Return [x, y] of the center of cell containing provided text 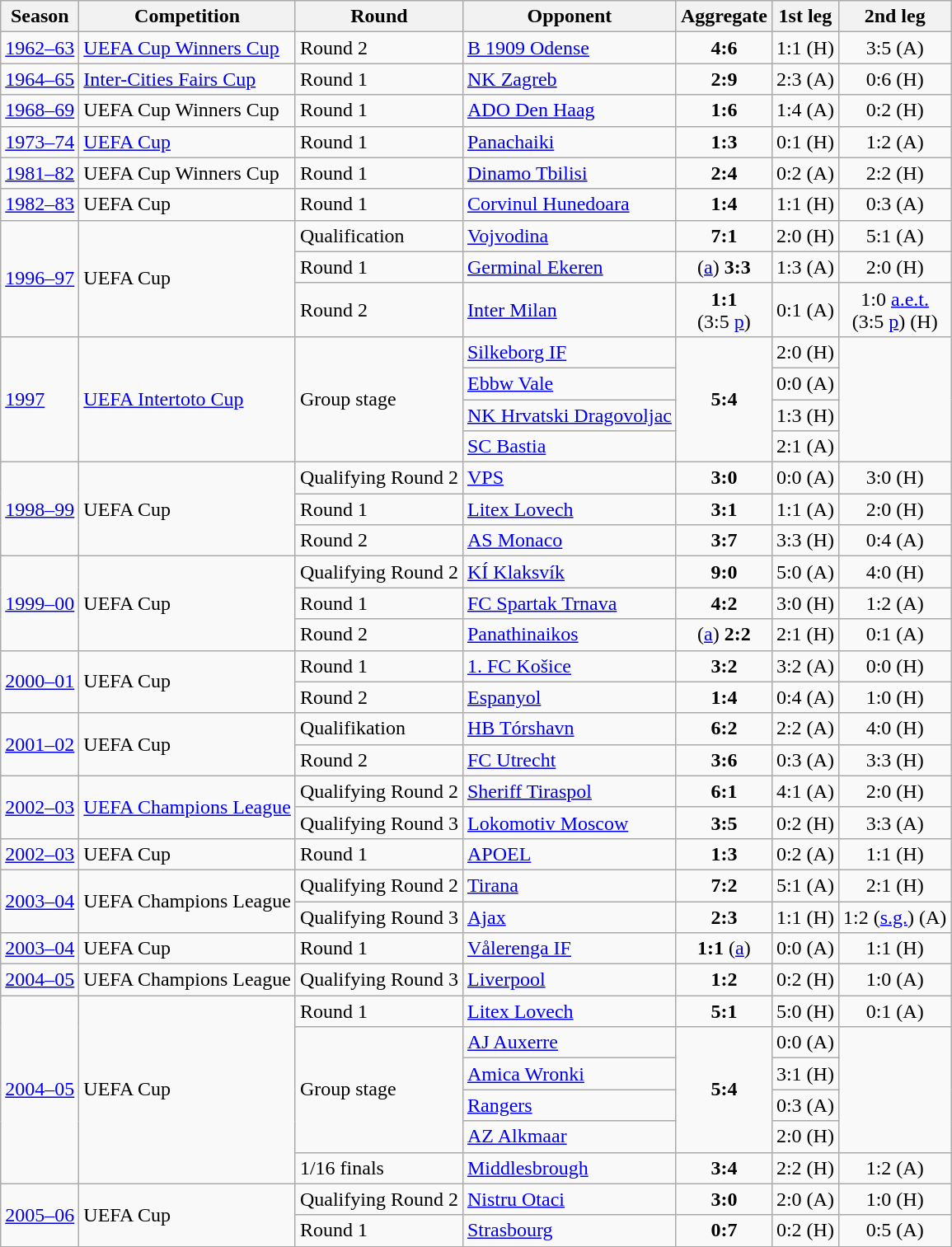
Nistru Otaci [569, 1199]
1. FC Košice [569, 666]
0:0 (H) [894, 666]
2:9 [724, 79]
4:6 [724, 48]
3:7 [724, 541]
VPS [569, 478]
1999–00 [40, 603]
1:2 (s.g.) (A) [894, 917]
AZ Alkmaar [569, 1137]
Sheriff Tiraspol [569, 791]
Opponent [569, 16]
Amica Wronki [569, 1074]
3:5 (A) [894, 48]
Strasbourg [569, 1231]
1973–74 [40, 142]
Panachaiki [569, 142]
APOEL [569, 854]
7:1 [724, 236]
2nd leg [894, 16]
3:2 [724, 666]
FC Utrecht [569, 760]
1981–82 [40, 173]
1:1 (a) [724, 949]
HB Tórshavn [569, 729]
NK Hrvatski Dragovoljac [569, 415]
1964–65 [40, 79]
1/16 finals [379, 1168]
AS Monaco [569, 541]
SC Bastia [569, 447]
Tirana [569, 885]
6:1 [724, 791]
2:4 [724, 173]
Silkeborg IF [569, 352]
AJ Auxerre [569, 1043]
Inter-Cities Fairs Cup [188, 79]
1968–69 [40, 110]
ADO Den Haag [569, 110]
3:5 [724, 823]
Lokomotiv Moscow [569, 823]
1st leg [804, 16]
(a) 3:3 [724, 267]
1996–97 [40, 279]
1:0 a.e.t. (3:5 p) (H) [894, 310]
9:0 [724, 572]
Dinamo Tbilisi [569, 173]
Qualifikation [379, 729]
1:1 (A) [804, 509]
Liverpool [569, 980]
1982–83 [40, 204]
2:3 (A) [804, 79]
3:6 [724, 760]
Vojvodina [569, 236]
0:5 (A) [894, 1231]
0:1 (H) [804, 142]
3:3 (A) [894, 823]
(a) 2:2 [724, 635]
4:2 [724, 603]
6:2 [724, 729]
Round [379, 16]
Middlesbrough [569, 1168]
2:0 (A) [804, 1199]
Season [40, 16]
1:4 (A) [804, 110]
3:2 (A) [804, 666]
B 1909 Odense [569, 48]
1:3 (A) [804, 267]
Germinal Ekeren [569, 267]
Qualification [379, 236]
FC Spartak Trnava [569, 603]
7:2 [724, 885]
2005–06 [40, 1215]
Competition [188, 16]
1962–63 [40, 48]
Espanyol [569, 697]
1998–99 [40, 509]
0:6 (H) [894, 79]
Corvinul Hunedoara [569, 204]
Vålerenga IF [569, 949]
3:1 [724, 509]
1:6 [724, 110]
Rangers [569, 1105]
2001–02 [40, 744]
2:3 [724, 917]
Ajax [569, 917]
2000–01 [40, 682]
Aggregate [724, 16]
UEFA Intertoto Cup [188, 399]
3:1 (H) [804, 1074]
Ebbw Vale [569, 383]
1:1 (3:5 p) [724, 310]
3:4 [724, 1168]
NK Zagreb [569, 79]
1:3 (H) [804, 415]
1:2 [724, 980]
4:1 (A) [804, 791]
0:7 [724, 1231]
Inter Milan [569, 310]
5:1 [724, 1011]
KÍ Klaksvík [569, 572]
5:0 (A) [804, 572]
2:1 (A) [804, 447]
1997 [40, 399]
Panathinaikos [569, 635]
5:0 (H) [804, 1011]
1:0 (A) [894, 980]
2:2 (A) [804, 729]
